Provide the (x, y) coordinate of the cell's center where the given text is located.  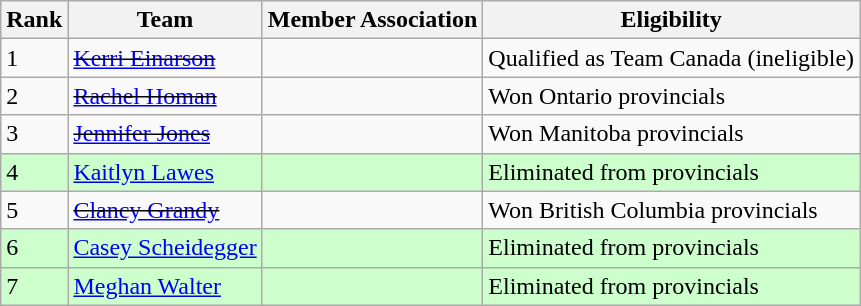
Jennifer Jones (165, 134)
3 (34, 134)
Meghan Walter (165, 286)
Team (165, 20)
Eligibility (672, 20)
Qualified as Team Canada (ineligible) (672, 58)
2 (34, 96)
Rachel Homan (165, 96)
Kerri Einarson (165, 58)
7 (34, 286)
6 (34, 248)
1 (34, 58)
Rank (34, 20)
Member Association (372, 20)
Won Ontario provincials (672, 96)
Casey Scheidegger (165, 248)
5 (34, 210)
Kaitlyn Lawes (165, 172)
Won British Columbia provincials (672, 210)
4 (34, 172)
Won Manitoba provincials (672, 134)
Clancy Grandy (165, 210)
